Scan for the cell matching the given text and deliver its (x, y) coordinate at center. 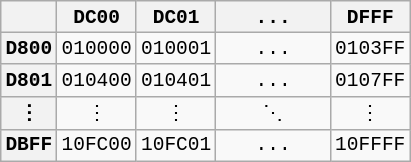
10FC00 (97, 145)
10FC01 (176, 145)
DFFF (370, 17)
DBFF (29, 145)
0103FF (370, 49)
D800 (29, 49)
10FFFF (370, 145)
DC01 (176, 17)
⋱ (274, 112)
D801 (29, 80)
010401 (176, 80)
010000 (97, 49)
0107FF (370, 80)
010001 (176, 49)
DC00 (97, 17)
010400 (97, 80)
